Extract the [x, y] coordinate from the center of the cell holding the provided text.  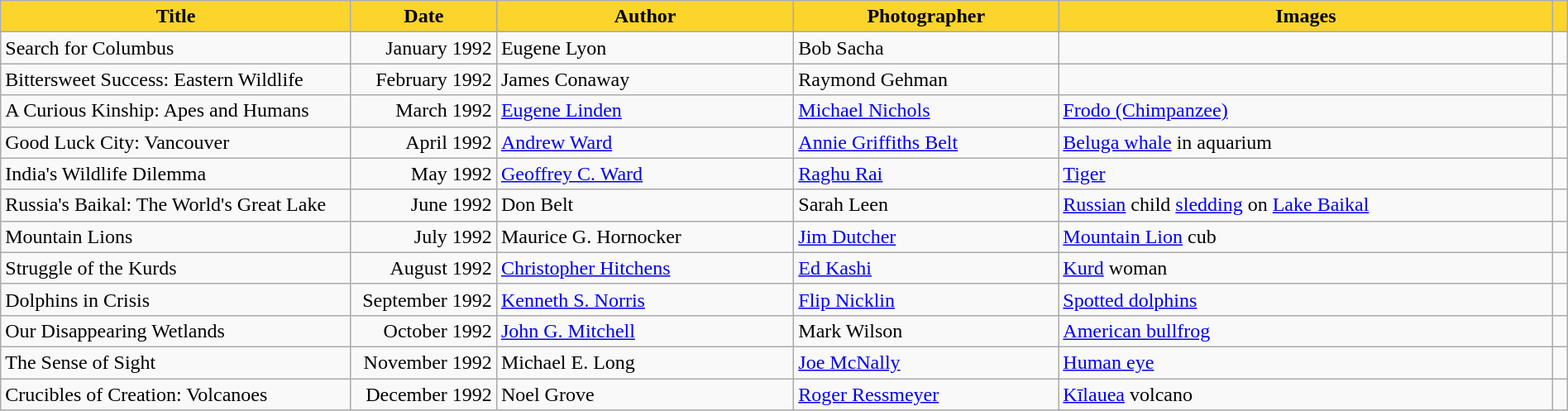
Photographer [926, 17]
Annie Griffiths Belt [926, 142]
Human eye [1306, 362]
Michael Nichols [926, 111]
Kenneth S. Norris [645, 299]
July 1992 [423, 237]
India's Wildlife Dilemma [176, 174]
May 1992 [423, 174]
Joe McNally [926, 362]
August 1992 [423, 268]
October 1992 [423, 331]
American bullfrog [1306, 331]
Flip Nicklin [926, 299]
Don Belt [645, 205]
Roger Ressmeyer [926, 394]
Jim Dutcher [926, 237]
Eugene Lyon [645, 48]
Michael E. Long [645, 362]
Images [1306, 17]
December 1992 [423, 394]
Mark Wilson [926, 331]
April 1992 [423, 142]
Russia's Baikal: The World's Great Lake [176, 205]
Struggle of the Kurds [176, 268]
Maurice G. Hornocker [645, 237]
Good Luck City: Vancouver [176, 142]
February 1992 [423, 79]
Title [176, 17]
Bob Sacha [926, 48]
Raymond Gehman [926, 79]
The Sense of Sight [176, 362]
Our Disappearing Wetlands [176, 331]
Geoffrey C. Ward [645, 174]
Sarah Leen [926, 205]
Tiger [1306, 174]
March 1992 [423, 111]
January 1992 [423, 48]
June 1992 [423, 205]
Noel Grove [645, 394]
Russian child sledding on Lake Baikal [1306, 205]
Search for Columbus [176, 48]
James Conaway [645, 79]
Date [423, 17]
Eugene Linden [645, 111]
Andrew Ward [645, 142]
Ed Kashi [926, 268]
A Curious Kinship: Apes and Humans [176, 111]
Frodo (Chimpanzee) [1306, 111]
November 1992 [423, 362]
Kurd woman [1306, 268]
Author [645, 17]
Beluga whale in aquarium [1306, 142]
Dolphins in Crisis [176, 299]
John G. Mitchell [645, 331]
Mountain Lions [176, 237]
Bittersweet Success: Eastern Wildlife [176, 79]
Mountain Lion cub [1306, 237]
Crucibles of Creation: Volcanoes [176, 394]
Christopher Hitchens [645, 268]
September 1992 [423, 299]
Spotted dolphins [1306, 299]
Raghu Rai [926, 174]
Kīlauea volcano [1306, 394]
